Extract the (X, Y) coordinate from the center of the cell holding the provided text.  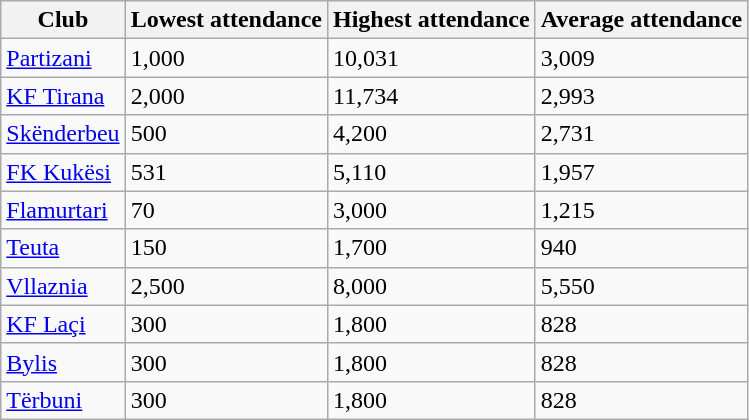
2,500 (226, 286)
11,734 (431, 96)
Partizani (63, 58)
940 (642, 248)
70 (226, 210)
2,731 (642, 134)
1,957 (642, 172)
Average attendance (642, 20)
KF Laçi (63, 324)
FK Kukësi (63, 172)
KF Tirana (63, 96)
4,200 (431, 134)
Tërbuni (63, 400)
150 (226, 248)
Bylis (63, 362)
Teuta (63, 248)
3,000 (431, 210)
10,031 (431, 58)
500 (226, 134)
Club (63, 20)
5,110 (431, 172)
Skënderbeu (63, 134)
1,700 (431, 248)
1,000 (226, 58)
2,000 (226, 96)
Vllaznia (63, 286)
531 (226, 172)
2,993 (642, 96)
5,550 (642, 286)
8,000 (431, 286)
Lowest attendance (226, 20)
Flamurtari (63, 210)
1,215 (642, 210)
Highest attendance (431, 20)
3,009 (642, 58)
